Return (X, Y) of the center of cell containing provided text 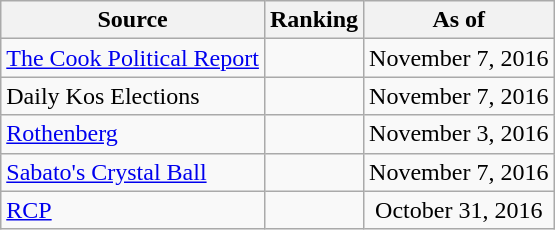
October 31, 2016 (459, 210)
Ranking (314, 20)
November 3, 2016 (459, 134)
Source (133, 20)
Rothenberg (133, 134)
As of (459, 20)
Sabato's Crystal Ball (133, 172)
The Cook Political Report (133, 58)
RCP (133, 210)
Daily Kos Elections (133, 96)
